From the cell containing the given text, extract its center point as (x, y) coordinate. 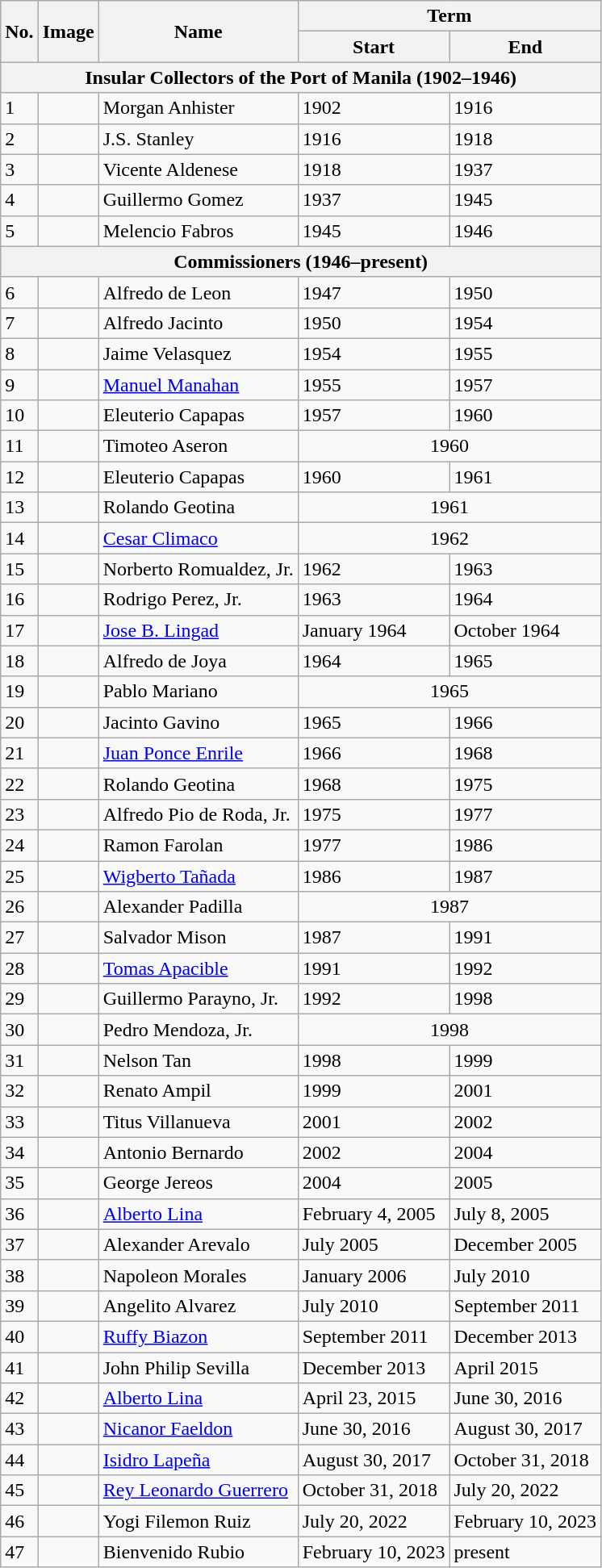
Renato Ampil (199, 1091)
8 (19, 353)
Jaime Velasquez (199, 353)
January 2006 (374, 1275)
14 (19, 538)
42 (19, 1399)
29 (19, 999)
October 1964 (525, 630)
February 4, 2005 (374, 1214)
Ruffy Biazon (199, 1336)
Pedro Mendoza, Jr. (199, 1030)
Jacinto Gavino (199, 722)
15 (19, 569)
21 (19, 753)
12 (19, 477)
Bienvenido Rubio (199, 1552)
Wigberto Tañada (199, 876)
16 (19, 600)
30 (19, 1030)
Name (199, 31)
33 (19, 1122)
Timoteo Aseron (199, 446)
45 (19, 1491)
Isidro Lapeña (199, 1460)
4 (19, 200)
34 (19, 1152)
6 (19, 292)
End (525, 47)
3 (19, 169)
Cesar Climaco (199, 538)
Alexander Arevalo (199, 1244)
July 2005 (374, 1244)
43 (19, 1429)
38 (19, 1275)
John Philip Sevilla (199, 1368)
Alfredo Pio de Roda, Jr. (199, 814)
18 (19, 661)
2 (19, 139)
47 (19, 1552)
1902 (374, 108)
25 (19, 876)
39 (19, 1306)
July 8, 2005 (525, 1214)
20 (19, 722)
Manuel Manahan (199, 385)
J.S. Stanley (199, 139)
13 (19, 508)
Melencio Fabros (199, 231)
10 (19, 416)
23 (19, 814)
Vicente Aldenese (199, 169)
Angelito Alvarez (199, 1306)
Rodrigo Perez, Jr. (199, 600)
5 (19, 231)
Ramon Farolan (199, 845)
31 (19, 1060)
7 (19, 323)
44 (19, 1460)
Norberto Romualdez, Jr. (199, 569)
9 (19, 385)
Alfredo Jacinto (199, 323)
19 (19, 692)
40 (19, 1336)
17 (19, 630)
22 (19, 784)
Napoleon Morales (199, 1275)
2005 (525, 1183)
Jose B. Lingad (199, 630)
1947 (374, 292)
Guillermo Gomez (199, 200)
Alfredo de Joya (199, 661)
Antonio Bernardo (199, 1152)
1 (19, 108)
Titus Villanueva (199, 1122)
No. (19, 31)
Commissioners (1946–present) (301, 261)
Yogi Filemon Ruiz (199, 1521)
Nelson Tan (199, 1060)
Alfredo de Leon (199, 292)
Insular Collectors of the Port of Manila (1902–1946) (301, 77)
28 (19, 968)
11 (19, 446)
37 (19, 1244)
Term (449, 16)
January 1964 (374, 630)
December 2005 (525, 1244)
26 (19, 907)
41 (19, 1368)
Salvador Mison (199, 938)
24 (19, 845)
Start (374, 47)
35 (19, 1183)
April 23, 2015 (374, 1399)
Alexander Padilla (199, 907)
Pablo Mariano (199, 692)
Morgan Anhister (199, 108)
George Jereos (199, 1183)
Tomas Apacible (199, 968)
Image (68, 31)
36 (19, 1214)
present (525, 1552)
Juan Ponce Enrile (199, 753)
46 (19, 1521)
1946 (525, 231)
April 2015 (525, 1368)
Rey Leonardo Guerrero (199, 1491)
Nicanor Faeldon (199, 1429)
27 (19, 938)
32 (19, 1091)
Guillermo Parayno, Jr. (199, 999)
